Find where the given text appears and provide that cell's center as (x, y) coordinate. 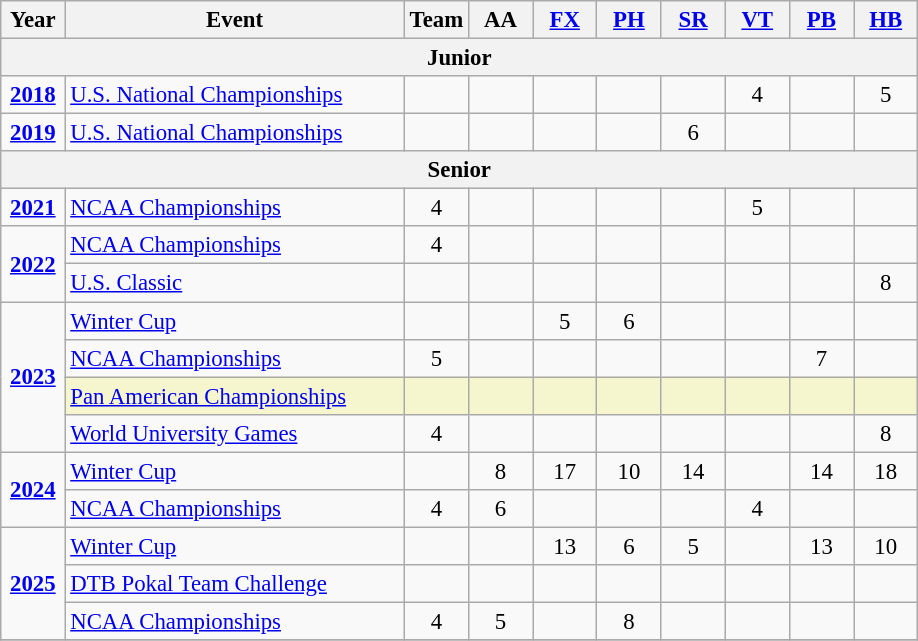
Senior (460, 170)
PB (821, 20)
Event (234, 20)
Team (436, 20)
World University Games (234, 433)
AA (500, 20)
7 (821, 358)
Junior (460, 58)
SR (693, 20)
2021 (33, 208)
2019 (33, 133)
Pan American Championships (234, 396)
PH (629, 20)
2022 (33, 264)
DTB Pokal Team Challenge (234, 584)
2023 (33, 377)
2018 (33, 95)
2024 (33, 490)
HB (886, 20)
VT (757, 20)
U.S. Classic (234, 283)
Year (33, 20)
FX (565, 20)
18 (886, 471)
2025 (33, 584)
17 (565, 471)
